Search for the cell housing the specified text and yield its (X, Y) center coordinate. 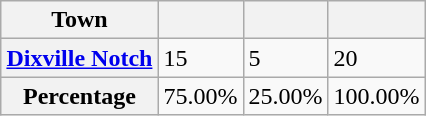
Town (80, 20)
Percentage (80, 96)
100.00% (376, 96)
75.00% (200, 96)
5 (286, 58)
Dixville Notch (80, 58)
25.00% (286, 96)
15 (200, 58)
20 (376, 58)
